Detect which cell encompasses the target text, then output its (x, y) center coordinate. 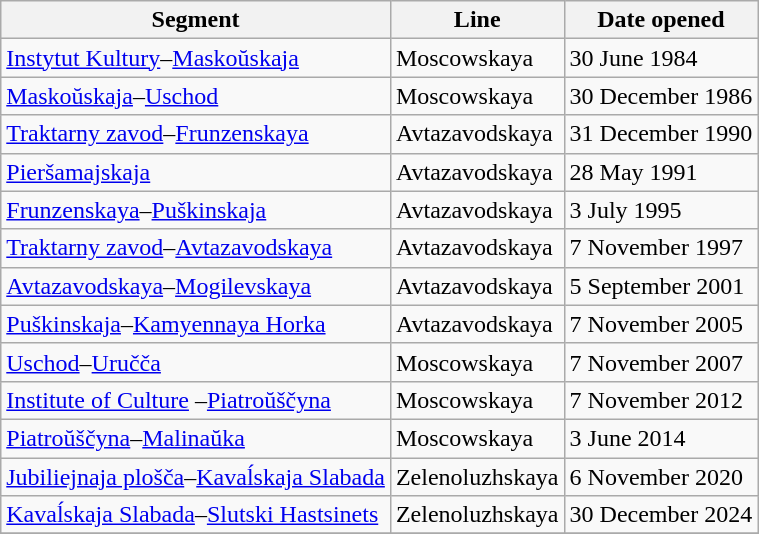
Moscowskaya (477, 58)
Frunzenskaya–Puškinskaja (196, 210)
Instytut Kultury–Maskoŭskaja (196, 58)
Kavaĺskaja Slabada–Slutski Hastsinets (196, 515)
30 December 2024 (661, 515)
Piatroŭščyna–Malinaŭka (196, 438)
Uschod–Uručča (196, 362)
Traktarny zavod–Avtazavodskaya (196, 248)
Date opened (661, 20)
7 November 2012 (661, 400)
Jubiliejnaja plošča–Kavaĺskaja Slabada (196, 477)
30 June 1984 (661, 58)
5 September 2001 (661, 286)
3 June 2014 (661, 438)
28 May 1991 (661, 172)
7 November 2005 (661, 324)
Avtazavodskaya–Mogilevskaya (196, 286)
Line (477, 20)
31 December 1990 (661, 134)
3 July 1995 (661, 210)
6 November 2020 (661, 477)
30 December 1986 (661, 96)
Institute of Culture –Piatroŭščyna (196, 400)
Segment (196, 20)
7 November 2007 (661, 362)
Puškinskaja–Kamyennaya Horka (196, 324)
7 November 1997 (661, 248)
Pieršamajskaja (196, 172)
Maskoŭskaja–Uschod (196, 96)
Traktarny zavod–Frunzenskaya (196, 134)
